For the text-containing cell, return its midpoint in (X, Y) coordinate format. 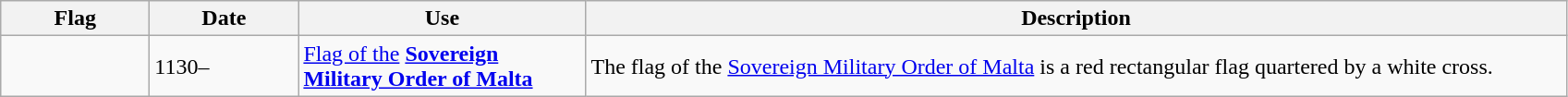
Flag (76, 18)
1130– (224, 67)
Date (224, 18)
Use (442, 18)
Flag of the Sovereign Military Order of Malta (442, 67)
Description (1076, 18)
The flag of the Sovereign Military Order of Malta is a red rectangular flag quartered by a white cross. (1076, 67)
